Capture the cell that displays the provided text and extract its (X, Y) central coordinate. 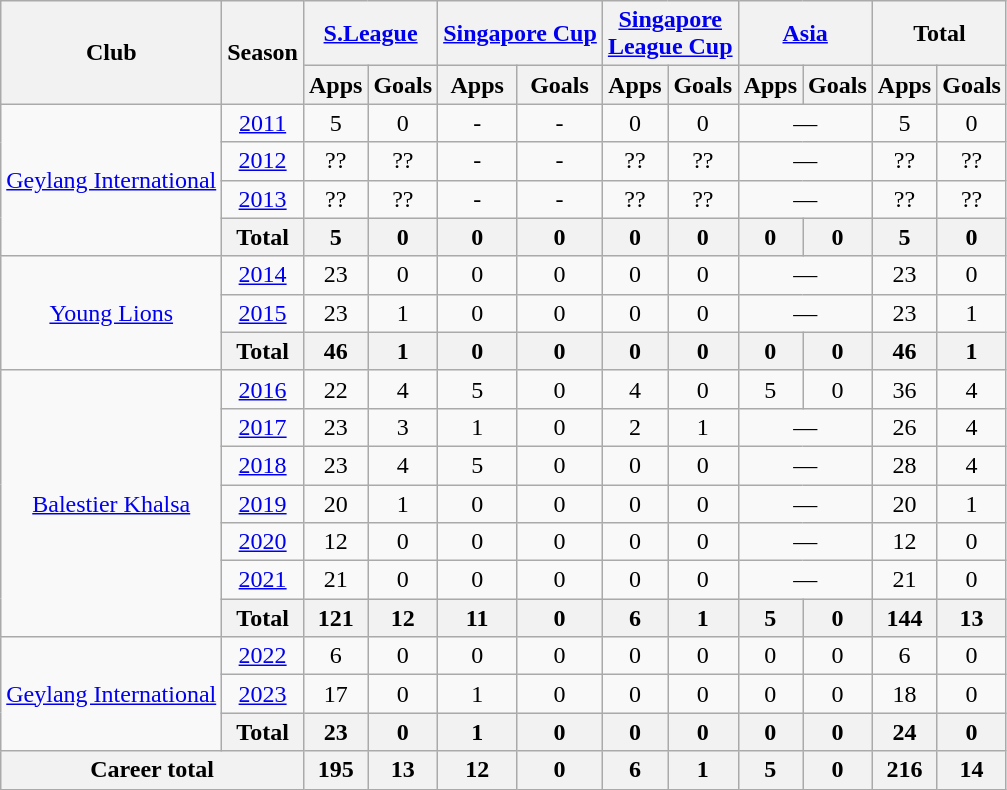
36 (904, 389)
Young Lions (112, 313)
2015 (263, 313)
216 (904, 770)
Balestier Khalsa (112, 503)
SingaporeLeague Cup (670, 34)
144 (904, 618)
22 (335, 389)
2012 (263, 161)
121 (335, 618)
S.League (370, 34)
2020 (263, 542)
26 (904, 427)
2016 (263, 389)
Club (112, 52)
11 (478, 618)
2014 (263, 275)
14 (972, 770)
2011 (263, 123)
28 (904, 465)
2 (634, 427)
3 (403, 427)
Career total (152, 770)
2017 (263, 427)
2023 (263, 694)
2021 (263, 580)
2022 (263, 656)
195 (335, 770)
2013 (263, 199)
Singapore Cup (520, 34)
18 (904, 694)
Asia (805, 34)
2018 (263, 465)
Season (263, 52)
24 (904, 732)
17 (335, 694)
2019 (263, 503)
